Find where the given text appears and provide that cell's center as [x, y] coordinate. 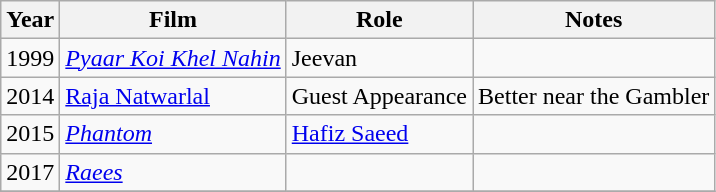
2015 [30, 134]
Jeevan [379, 58]
Better near the Gambler [594, 96]
Raja Natwarlal [173, 96]
2014 [30, 96]
Phantom [173, 134]
1999 [30, 58]
Notes [594, 20]
2017 [30, 172]
Raees [173, 172]
Year [30, 20]
Hafiz Saeed [379, 134]
Guest Appearance [379, 96]
Film [173, 20]
Role [379, 20]
Pyaar Koi Khel Nahin [173, 58]
